Find where the given text appears and provide that cell's center as (x, y) coordinate. 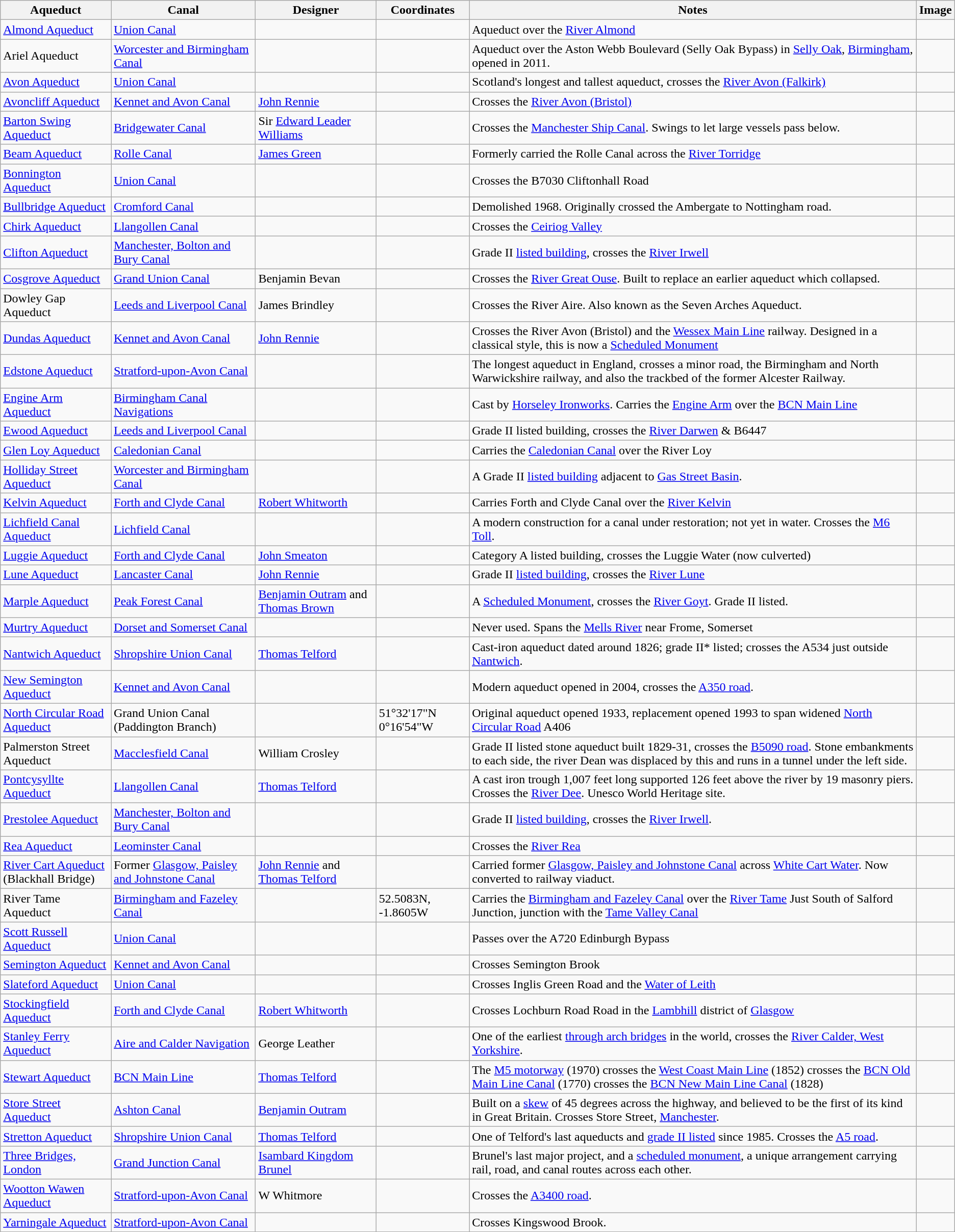
Prestolee Aqueduct (56, 820)
Grade II listed building, crosses the River Irwell. (693, 820)
Birmingham and Fazeley Canal (184, 906)
Notes (693, 10)
Sir Edward Leader Williams (316, 127)
Carried former Glasgow, Paisley and Johnstone Canal across White Cart Water. Now converted to railway viaduct. (693, 872)
Edstone Aqueduct (56, 371)
Carries the Birmingham and Fazeley Canal over the River Tame Just South of Salford Junction, junction with the Tame Valley Canal (693, 906)
Wootton Wawen Aqueduct (56, 1195)
Crosses the A3400 road. (693, 1195)
Canal (184, 10)
Crosses the Ceiriog Valley (693, 226)
Semington Aqueduct (56, 965)
Nantwich Aqueduct (56, 654)
Grade II listed building, crosses the River Lune (693, 575)
Category A listed building, crosses the Luggie Water (now culverted) (693, 555)
Marple Aqueduct (56, 601)
River Tame Aqueduct (56, 906)
James Brindley (316, 305)
Grand Union Canal (184, 278)
Ariel Aqueduct (56, 56)
Aqueduct over the River Almond (693, 30)
Stanley Ferry Aqueduct (56, 1043)
A Scheduled Monument, crosses the River Goyt. Grade II listed. (693, 601)
Crosses the River Avon (Bristol) and the Wessex Main Line railway. Designed in a classical style, this is now a Scheduled Monument (693, 339)
Holliday Street Aqueduct (56, 476)
Leominster Canal (184, 846)
Crosses Inglis Green Road and the Water of Leith (693, 984)
Crosses the B7030 Cliftonhall Road (693, 181)
Clifton Aqueduct (56, 252)
Barton Swing Aqueduct (56, 127)
Cast by Horseley Ironworks. Carries the Engine Arm over the BCN Main Line (693, 405)
Cromford Canal (184, 207)
Rea Aqueduct (56, 846)
Pontcysyllte Aqueduct (56, 786)
Birmingham Canal Navigations (184, 405)
Almond Aqueduct (56, 30)
Lune Aqueduct (56, 575)
Caledonian Canal (184, 450)
Dundas Aqueduct (56, 339)
Bridgewater Canal (184, 127)
Modern aqueduct opened in 2004, crosses the A350 road. (693, 686)
New Semington Aqueduct (56, 686)
John Smeaton (316, 555)
Cosgrove Aqueduct (56, 278)
Engine Arm Aqueduct (56, 405)
Beam Aqueduct (56, 154)
The M5 motorway (1970) crosses the West Coast Main Line (1852) crosses the BCN Old Main Line Canal (1770) crosses the BCN New Main Line Canal (1828) (693, 1077)
Dowley Gap Aqueduct (56, 305)
Coordinates (422, 10)
Bullbridge Aqueduct (56, 207)
Crosses Semington Brook (693, 965)
Crosses the River Avon (Bristol) (693, 101)
Yarningale Aqueduct (56, 1222)
Original aqueduct opened 1933, replacement opened 1993 to span widened North Circular Road A406 (693, 720)
Three Bridges, London (56, 1163)
Peak Forest Canal (184, 601)
Lancaster Canal (184, 575)
Crosses Lochburn Road Road in the Lambhill district of Glasgow (693, 1011)
One of the earliest through arch bridges in the world, crosses the River Calder, West Yorkshire. (693, 1043)
John Rennie and Thomas Telford (316, 872)
River Cart Aqueduct (Blackhall Bridge) (56, 872)
Grade II listed building, crosses the River Irwell (693, 252)
Carries the Caledonian Canal over the River Loy (693, 450)
Benjamin Outram and Thomas Brown (316, 601)
Crosses the Manchester Ship Canal. Swings to let large vessels pass below. (693, 127)
51°32'17"N 0°16'54"W (422, 720)
Crosses the River Aire. Also known as the Seven Arches Aqueduct. (693, 305)
Benjamin Bevan (316, 278)
Passes over the A720 Edinburgh Bypass (693, 938)
One of Telford's last aqueducts and grade II listed since 1985. Crosses the A5 road. (693, 1136)
52.5083N, -1.8605W (422, 906)
Bonnington Aqueduct (56, 181)
BCN Main Line (184, 1077)
Benjamin Outram (316, 1110)
Ashton Canal (184, 1110)
Chirk Aqueduct (56, 226)
Kelvin Aqueduct (56, 503)
Formerly carried the Rolle Canal across the River Torridge (693, 154)
Ewood Aqueduct (56, 431)
Avoncliff Aqueduct (56, 101)
Palmerston Street Aqueduct (56, 753)
Store Street Aqueduct (56, 1110)
Carries Forth and Clyde Canal over the River Kelvin (693, 503)
Stewart Aqueduct (56, 1077)
Crosses the River Rea (693, 846)
Slateford Aqueduct (56, 984)
Crosses the River Great Ouse. Built to replace an earlier aqueduct which collapsed. (693, 278)
Demolished 1968. Originally crossed the Ambergate to Nottingham road. (693, 207)
A modern construction for a canal under restoration; not yet in water. Crosses the M6 Toll. (693, 529)
Stockingfield Aqueduct (56, 1011)
W Whitmore (316, 1195)
Glen Loy Aqueduct (56, 450)
Scotland's longest and tallest aqueduct, crosses the River Avon (Falkirk) (693, 82)
James Green (316, 154)
Built on a skew of 45 degrees across the highway, and believed to be the first of its kind in Great Britain. Crosses Store Street, Manchester. (693, 1110)
Macclesfield Canal (184, 753)
Aqueduct over the Aston Webb Boulevard (Selly Oak Bypass) in Selly Oak, Birmingham, opened in 2011. (693, 56)
A Grade II listed building adjacent to Gas Street Basin. (693, 476)
Grand Union Canal (Paddington Branch) (184, 720)
Crosses Kingswood Brook. (693, 1222)
North Circular Road Aqueduct (56, 720)
Aire and Calder Navigation (184, 1043)
Aqueduct (56, 10)
William Crosley (316, 753)
Never used. Spans the Mells River near Frome, Somerset (693, 627)
Luggie Aqueduct (56, 555)
George Leather (316, 1043)
Former Glasgow, Paisley and Johnstone Canal (184, 872)
Stretton Aqueduct (56, 1136)
Scott Russell Aqueduct (56, 938)
Isambard Kingdom Brunel (316, 1163)
Lichfield Canal Aqueduct (56, 529)
Cast-iron aqueduct dated around 1826; grade II* listed; crosses the A534 just outside Nantwich. (693, 654)
Murtry Aqueduct (56, 627)
A cast iron trough 1,007 feet long supported 126 feet above the river by 19 masonry piers. Crosses the River Dee. Unesco World Heritage site. (693, 786)
Grand Junction Canal (184, 1163)
Grade II listed building, crosses the River Darwen & B6447 (693, 431)
Brunel's last major project, and a scheduled monument, a unique arrangement carrying rail, road, and canal routes across each other. (693, 1163)
Rolle Canal (184, 154)
Image (936, 10)
Dorset and Somerset Canal (184, 627)
Avon Aqueduct (56, 82)
Designer (316, 10)
Lichfield Canal (184, 529)
